For the text-containing cell, return its midpoint in [x, y] coordinate format. 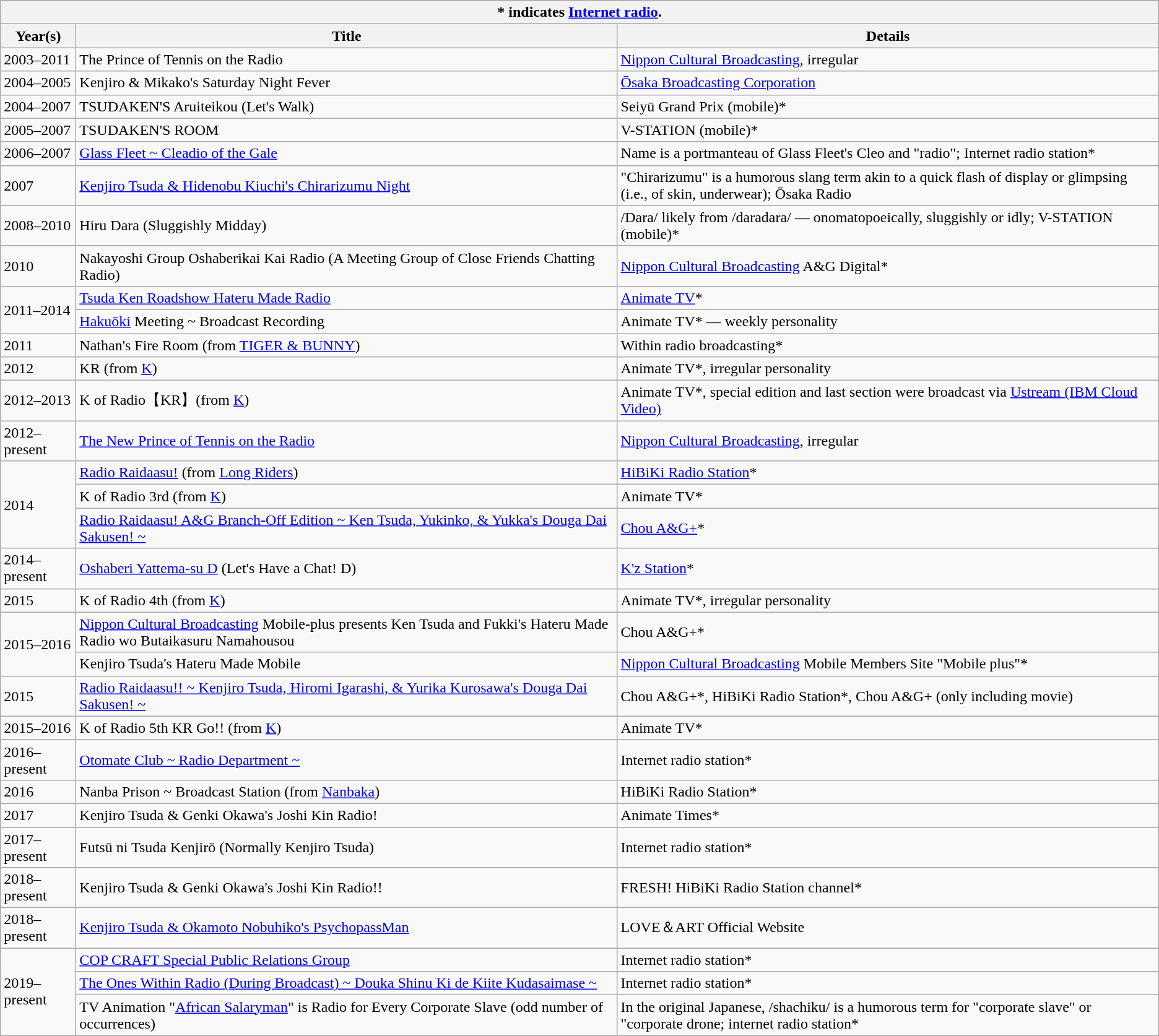
2012–2013 [38, 401]
TSUDAKEN'S ROOM [347, 130]
Otomate Club ~ Radio Department ~ [347, 760]
Nippon Cultural Broadcasting Mobile-plus presents Ken Tsuda and Fukki's Hateru Made Radio wo Butaikasuru Namahousou [347, 632]
2012 [38, 369]
Details [888, 36]
In the original Japanese, /shachiku/ is a humorous term for "corporate slave" or "corporate drone; internet radio station* [888, 1015]
2014 [38, 505]
Within radio broadcasting* [888, 345]
COP CRAFT Special Public Relations Group [347, 960]
TV Animation "African Salaryman" is Radio for Every Corporate Slave (odd number of occurrences) [347, 1015]
2005–2007 [38, 130]
The New Prince of Tennis on the Radio [347, 441]
/Dara/ likely from /daradara/ — onomatopoeically, sluggishly or idly; V-STATION (mobile)* [888, 225]
* indicates Internet radio. [579, 12]
Radio Raidaasu! (from Long Riders) [347, 473]
2016 [38, 792]
2011–2014 [38, 309]
Nippon Cultural Broadcasting A&G Digital* [888, 266]
V-STATION (mobile)* [888, 130]
The Prince of Tennis on the Radio [347, 59]
K of Radio【KR】(from K) [347, 401]
Futsū ni Tsuda Kenjirō (Normally Kenjiro Tsuda) [347, 847]
Hakuōki Meeting ~ Broadcast Recording [347, 321]
2010 [38, 266]
Title [347, 36]
2006–2007 [38, 153]
Nanba Prison ~ Broadcast Station (from Nanbaka) [347, 792]
Hiru Dara (Sluggishly Midday) [347, 225]
K of Radio 3rd (from K) [347, 496]
2016–present [38, 760]
2004–2007 [38, 106]
2019–present [38, 991]
2017 [38, 815]
2014–present [38, 568]
Animate TV* — weekly personality [888, 321]
Seiyū Grand Prix (mobile)* [888, 106]
The Ones Within Radio (During Broadcast) ~ Douka Shinu Ki de Kiite Kudasaimase ~ [347, 983]
2008–2010 [38, 225]
Nakayoshi Group Oshaberikai Kai Radio (A Meeting Group of Close Friends Chatting Radio) [347, 266]
K of Radio 4th (from K) [347, 600]
Animate Times* [888, 815]
TSUDAKEN'S Aruiteikou (Let's Walk) [347, 106]
2004–2005 [38, 83]
Kenjiro Tsuda & Genki Okawa's Joshi Kin Radio! [347, 815]
Nippon Cultural Broadcasting Mobile Members Site "Mobile plus"* [888, 664]
K'z Station* [888, 568]
Ōsaka Broadcasting Corporation [888, 83]
KR (from K) [347, 369]
Kenjiro Tsuda & Genki Okawa's Joshi Kin Radio!! [347, 887]
2003–2011 [38, 59]
Tsuda Ken Roadshow Hateru Made Radio [347, 298]
LOVE＆ART Official Website [888, 928]
2007 [38, 186]
Animate TV*, special edition and last section were broadcast via Ustream (IBM Cloud Video) [888, 401]
Nathan's Fire Room (from TIGER & BUNNY) [347, 345]
2011 [38, 345]
Chou A&G+*, HiBiKi Radio Station*, Chou A&G+ (only including movie) [888, 696]
Year(s) [38, 36]
Kenjiro Tsuda & Okamoto Nobuhiko's PsychopassMan [347, 928]
Kenjiro & Mikako's Saturday Night Fever [347, 83]
2012–present [38, 441]
FRESH! HiBiKi Radio Station channel* [888, 887]
Name is a portmanteau of Glass Fleet's Cleo and "radio"; Internet radio station* [888, 153]
Radio Raidaasu!! ~ Kenjiro Tsuda, Hiromi Igarashi, & Yurika Kurosawa's Douga Dai Sakusen! ~ [347, 696]
"Chirarizumu" is a humorous slang term akin to a quick flash of display or glimpsing (i.e., of skin, underwear); Ōsaka Radio [888, 186]
Radio Raidaasu! A&G Branch-Off Edition ~ Ken Tsuda, Yukinko, & Yukka's Douga Dai Sakusen! ~ [347, 529]
Kenjiro Tsuda & Hidenobu Kiuchi's Chirarizumu Night [347, 186]
K of Radio 5th KR Go!! (from K) [347, 728]
2017–present [38, 847]
Glass Fleet ~ Cleadio of the Gale [347, 153]
Kenjiro Tsuda's Hateru Made Mobile [347, 664]
Oshaberi Yattema-su D (Let's Have a Chat! D) [347, 568]
